Search for the cell housing the specified text and yield its (X, Y) center coordinate. 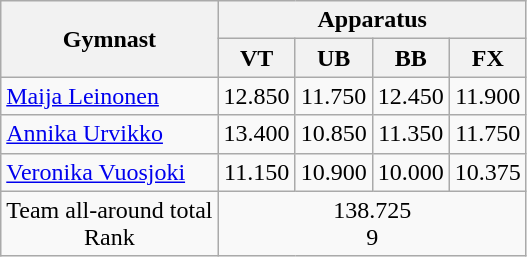
BB (410, 58)
Veronika Vuosjoki (110, 172)
Annika Urvikko (110, 134)
Team all-around totalRank (110, 224)
138.7259 (372, 224)
11.150 (256, 172)
12.850 (256, 96)
10.850 (334, 134)
13.400 (256, 134)
12.450 (410, 96)
FX (488, 58)
UB (334, 58)
11.900 (488, 96)
Maija Leinonen (110, 96)
11.350 (410, 134)
Apparatus (372, 20)
10.375 (488, 172)
10.900 (334, 172)
VT (256, 58)
10.000 (410, 172)
Gymnast (110, 39)
